Output the (x, y) coordinate of the center of the cell containing the given text.  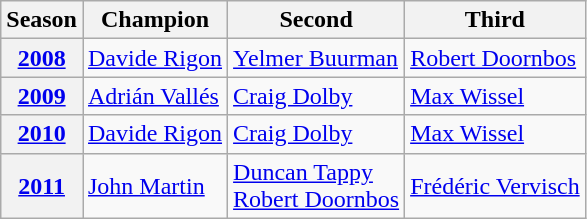
Third (496, 20)
Second (316, 20)
2008 (42, 58)
Duncan Tappy Robert Doornbos (316, 186)
2009 (42, 96)
2010 (42, 134)
John Martin (154, 186)
Robert Doornbos (496, 58)
Season (42, 20)
Champion (154, 20)
2011 (42, 186)
Frédéric Vervisch (496, 186)
Adrián Vallés (154, 96)
Yelmer Buurman (316, 58)
